Identify which cell holds the provided text, then report its [x, y] central coordinate. 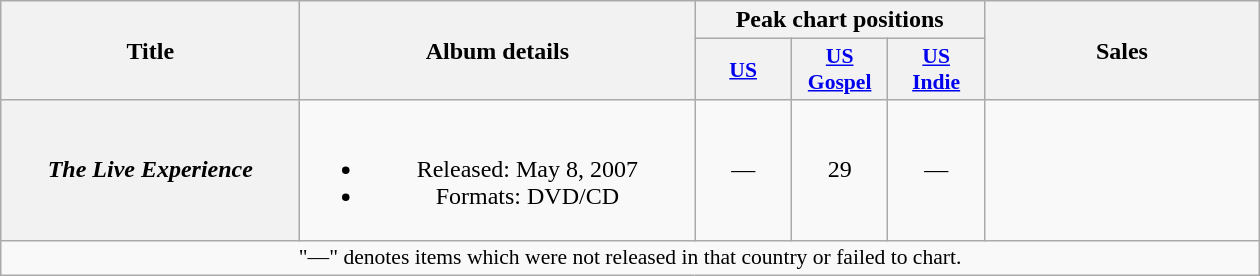
The Live Experience [150, 170]
Title [150, 50]
USGospel [840, 70]
US [744, 70]
Album details [498, 50]
Sales [1122, 50]
USIndie [936, 70]
29 [840, 170]
Released: May 8, 2007Formats: DVD/CD [498, 170]
"—" denotes items which were not released in that country or failed to chart. [630, 258]
Peak chart positions [840, 20]
